Locate the cell with the specified text and output its (X, Y) center coordinate. 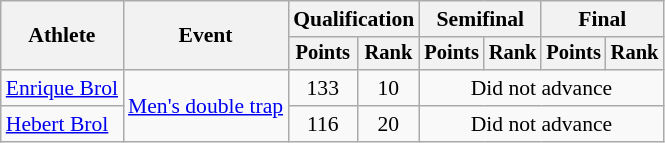
Men's double trap (206, 106)
Semifinal (480, 19)
Hebert Brol (62, 124)
Event (206, 36)
116 (322, 124)
Final (602, 19)
Athlete (62, 36)
10 (388, 88)
Qualification (354, 19)
133 (322, 88)
20 (388, 124)
Enrique Brol (62, 88)
